Search for the cell housing the specified text and yield its [x, y] center coordinate. 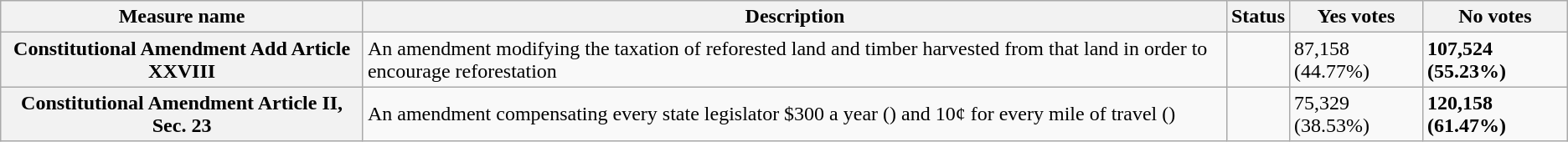
87,158 (44.77%) [1357, 60]
107,524 (55.23%) [1496, 60]
Measure name [183, 17]
Status [1258, 17]
Constitutional Amendment Add Article XXVIII [183, 60]
No votes [1496, 17]
75,329 (38.53%) [1357, 114]
Description [794, 17]
120,158 (61.47%) [1496, 114]
Constitutional Amendment Article II, Sec. 23 [183, 114]
Yes votes [1357, 17]
An amendment compensating every state legislator $300 a year () and 10¢ for every mile of travel () [794, 114]
An amendment modifying the taxation of reforested land and timber harvested from that land in order to encourage reforestation [794, 60]
